Search for the cell housing the specified text and yield its [x, y] center coordinate. 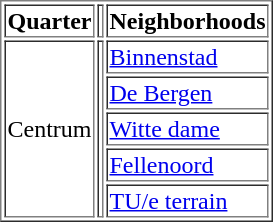
Binnenstad [187, 56]
Centrum [49, 128]
De Bergen [187, 92]
Fellenoord [187, 164]
Neighborhoods [187, 20]
Witte dame [187, 128]
Quarter [49, 20]
TU/e terrain [187, 200]
